Return [x, y] of the center of cell containing provided text 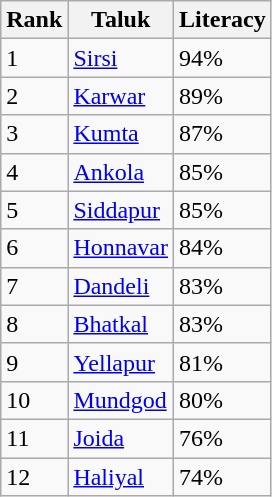
94% [223, 58]
Kumta [121, 134]
5 [34, 210]
89% [223, 96]
84% [223, 248]
Joida [121, 438]
80% [223, 400]
9 [34, 362]
3 [34, 134]
81% [223, 362]
Ankola [121, 172]
12 [34, 477]
Dandeli [121, 286]
8 [34, 324]
Honnavar [121, 248]
Haliyal [121, 477]
Rank [34, 20]
Mundgod [121, 400]
1 [34, 58]
10 [34, 400]
Karwar [121, 96]
6 [34, 248]
74% [223, 477]
7 [34, 286]
Bhatkal [121, 324]
Siddapur [121, 210]
Taluk [121, 20]
11 [34, 438]
76% [223, 438]
87% [223, 134]
Sirsi [121, 58]
4 [34, 172]
Literacy [223, 20]
Yellapur [121, 362]
2 [34, 96]
